Pinpoint the cell where the given text exists, returning its [X, Y] midpoint coordinate. 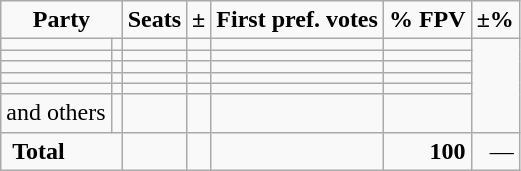
100 [427, 151]
% FPV [427, 20]
Party [62, 20]
First pref. votes [298, 20]
±% [495, 20]
and others [56, 113]
± [199, 20]
Seats [154, 20]
— [495, 151]
Total [62, 151]
